Locate the cell with the specified text and output its [x, y] center coordinate. 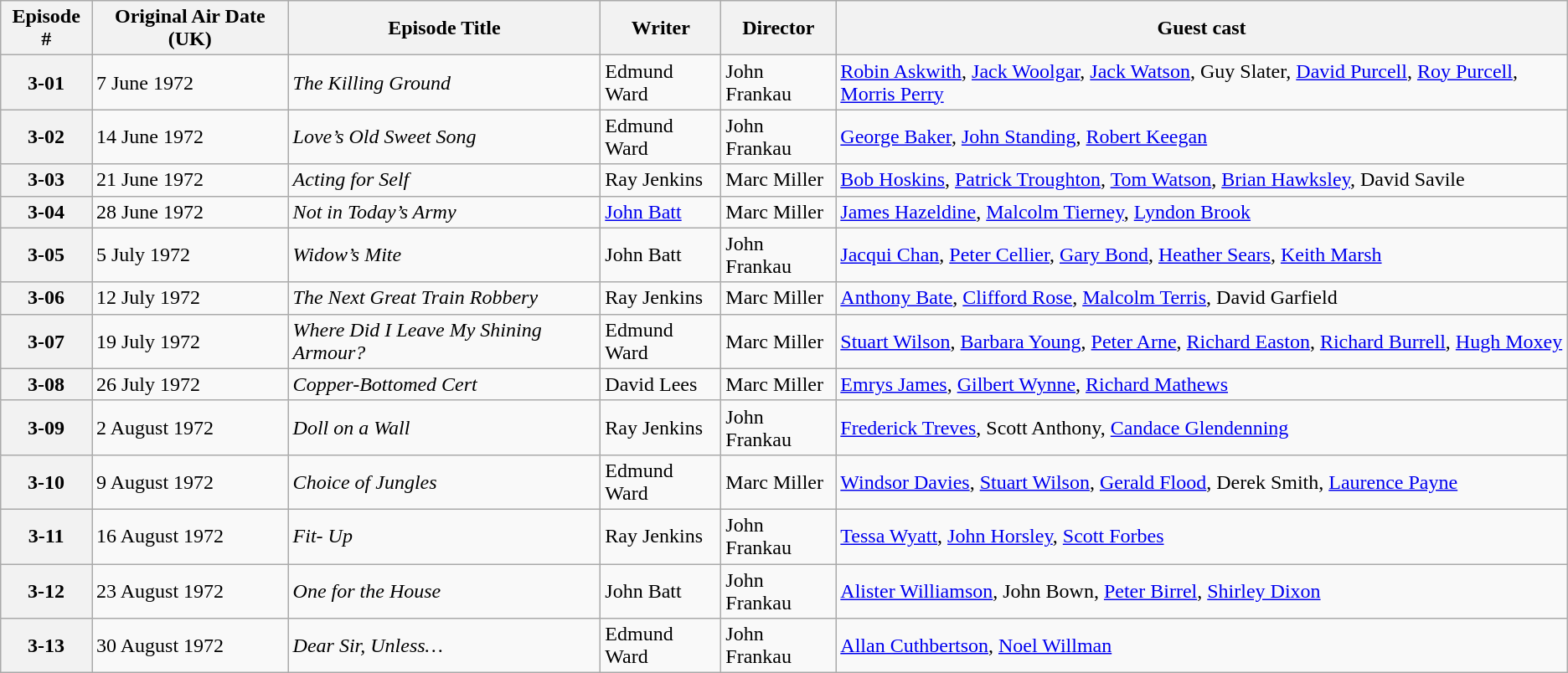
23 August 1972 [191, 591]
3-11 [47, 536]
3-02 [47, 137]
Alister Williamson, John Bown, Peter Birrel, Shirley Dixon [1201, 591]
Anthony Bate, Clifford Rose, Malcolm Terris, David Garfield [1201, 298]
Windsor Davies, Stuart Wilson, Gerald Flood, Derek Smith, Laurence Payne [1201, 482]
Jacqui Chan, Peter Cellier, Gary Bond, Heather Sears, Keith Marsh [1201, 254]
The Killing Ground [444, 82]
Doll on a Wall [444, 427]
Director [779, 28]
Tessa Wyatt, John Horsley, Scott Forbes [1201, 536]
One for the House [444, 591]
Where Did I Leave My Shining Armour? [444, 342]
Bob Hoskins, Patrick Troughton, Tom Watson, Brian Hawksley, David Savile [1201, 180]
Episode # [47, 28]
3-06 [47, 298]
Copper-Bottomed Cert [444, 384]
3-12 [47, 591]
Guest cast [1201, 28]
Robin Askwith, Jack Woolgar, Jack Watson, Guy Slater, David Purcell, Roy Purcell, Morris Perry [1201, 82]
Widow’s Mite [444, 254]
George Baker, John Standing, Robert Keegan [1201, 137]
7 June 1972 [191, 82]
3-08 [47, 384]
3-03 [47, 180]
3-13 [47, 646]
14 June 1972 [191, 137]
3-07 [47, 342]
21 June 1972 [191, 180]
5 July 1972 [191, 254]
3-09 [47, 427]
12 July 1972 [191, 298]
Episode Title [444, 28]
David Lees [661, 384]
Dear Sir, Unless… [444, 646]
28 June 1972 [191, 212]
16 August 1972 [191, 536]
Fit- Up [444, 536]
Acting for Self [444, 180]
Love’s Old Sweet Song [444, 137]
3-10 [47, 482]
30 August 1972 [191, 646]
2 August 1972 [191, 427]
Allan Cuthbertson, Noel Willman [1201, 646]
Original Air Date (UK) [191, 28]
Stuart Wilson, Barbara Young, Peter Arne, Richard Easton, Richard Burrell, Hugh Moxey [1201, 342]
26 July 1972 [191, 384]
Choice of Jungles [444, 482]
3-05 [47, 254]
3-01 [47, 82]
Writer [661, 28]
Not in Today’s Army [444, 212]
Emrys James, Gilbert Wynne, Richard Mathews [1201, 384]
9 August 1972 [191, 482]
Frederick Treves, Scott Anthony, Candace Glendenning [1201, 427]
James Hazeldine, Malcolm Tierney, Lyndon Brook [1201, 212]
19 July 1972 [191, 342]
3-04 [47, 212]
The Next Great Train Robbery [444, 298]
